Return the (X, Y) coordinate for the center point of the cell that contains the specified text.  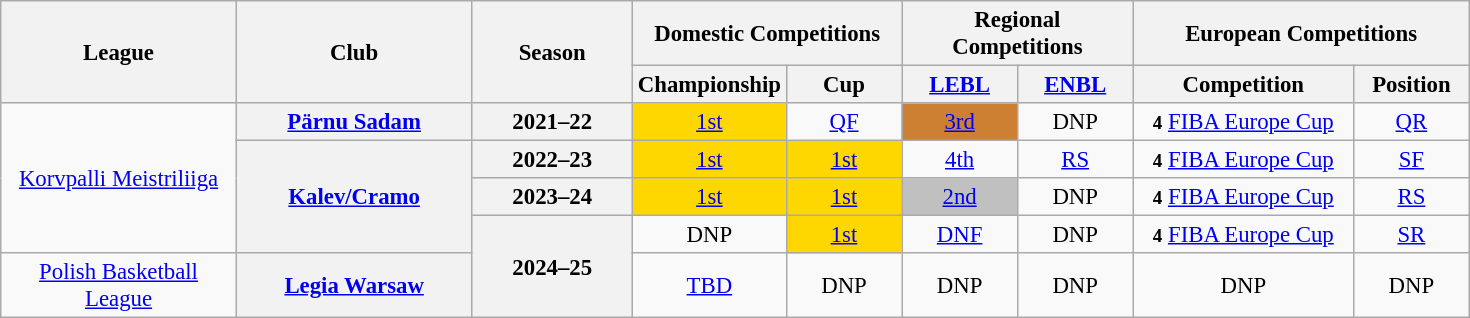
SR (1412, 235)
ENBL (1075, 85)
Domestic Competitions (768, 34)
4th (960, 160)
Championship (710, 85)
2021–22 (552, 122)
League (119, 52)
2023–24 (552, 197)
SF (1412, 160)
Korvpalli Meistriliiga (119, 178)
Competition (1244, 85)
2024–25 (552, 267)
European Competitions (1301, 34)
Regional Competitions (1018, 34)
QF (844, 122)
Season (552, 52)
Cup (844, 85)
2nd (960, 197)
3rd (960, 122)
QR (1412, 122)
DNF (960, 235)
Club (354, 52)
2022–23 (552, 160)
LEBL (960, 85)
Pärnu Sadam (354, 122)
Position (1412, 85)
Kalev/Cramo (354, 198)
